Return [X, Y] of the center of cell containing provided text 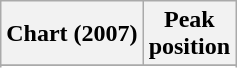
Chart (2007) [72, 34]
Peakposition [189, 34]
